Identify which cell holds the provided text, then report its [X, Y] central coordinate. 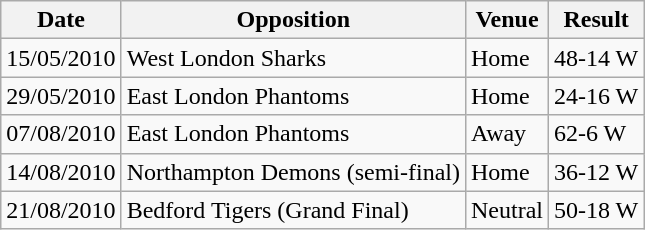
14/08/2010 [61, 172]
62-6 W [596, 134]
Away [506, 134]
21/08/2010 [61, 210]
50-18 W [596, 210]
48-14 W [596, 58]
Northampton Demons (semi-final) [293, 172]
29/05/2010 [61, 96]
Neutral [506, 210]
Opposition [293, 20]
36-12 W [596, 172]
Venue [506, 20]
Result [596, 20]
Bedford Tigers (Grand Final) [293, 210]
15/05/2010 [61, 58]
Date [61, 20]
07/08/2010 [61, 134]
24-16 W [596, 96]
West London Sharks [293, 58]
